Return the [X, Y] coordinate for the center point of the cell that contains the specified text.  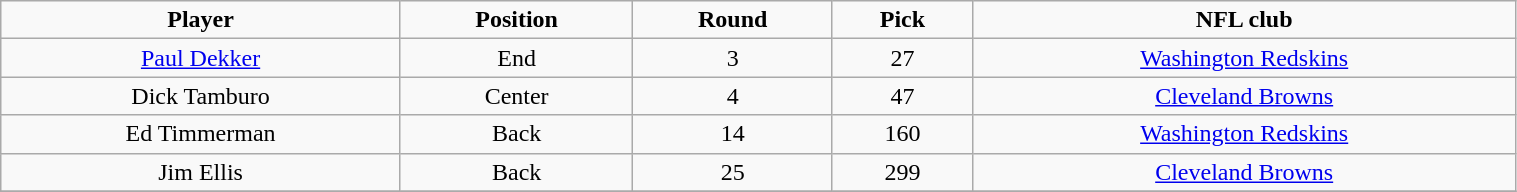
End [516, 58]
Round [733, 20]
Ed Timmerman [201, 134]
Position [516, 20]
3 [733, 58]
Jim Ellis [201, 172]
47 [902, 96]
Dick Tamburo [201, 96]
NFL club [1244, 20]
299 [902, 172]
25 [733, 172]
4 [733, 96]
160 [902, 134]
14 [733, 134]
27 [902, 58]
Pick [902, 20]
Paul Dekker [201, 58]
Player [201, 20]
Center [516, 96]
